Find where the given text appears and provide that cell's center as (X, Y) coordinate. 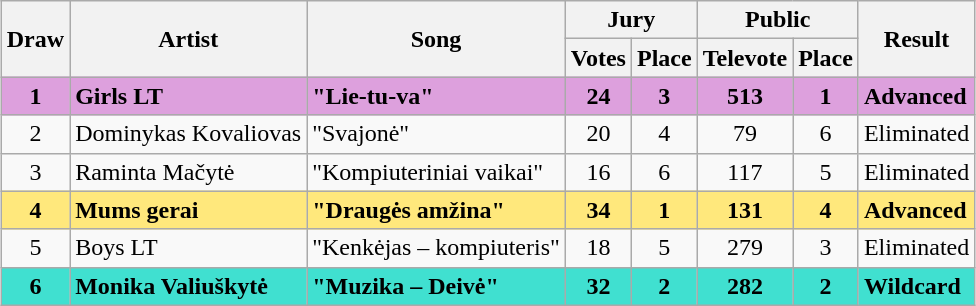
"Kompiuteriniai vaikai" (436, 172)
279 (744, 248)
Wildcard (916, 286)
Jury (631, 20)
Boys LT (188, 248)
117 (744, 172)
Dominykas Kovaliovas (188, 134)
Monika Valiuškytė (188, 286)
282 (744, 286)
"Lie-tu-va" (436, 96)
Artist (188, 39)
20 (598, 134)
32 (598, 286)
"Draugės amžina" (436, 210)
16 (598, 172)
Votes (598, 58)
Raminta Mačytė (188, 172)
Televote (744, 58)
Public (778, 20)
Girls LT (188, 96)
Song (436, 39)
Result (916, 39)
"Svajonė" (436, 134)
24 (598, 96)
513 (744, 96)
Draw (35, 39)
131 (744, 210)
"Kenkėjas – kompiuteris" (436, 248)
Mums gerai (188, 210)
18 (598, 248)
79 (744, 134)
34 (598, 210)
"Muzika – Deivė" (436, 286)
